For the text-containing cell, return its midpoint in [x, y] coordinate format. 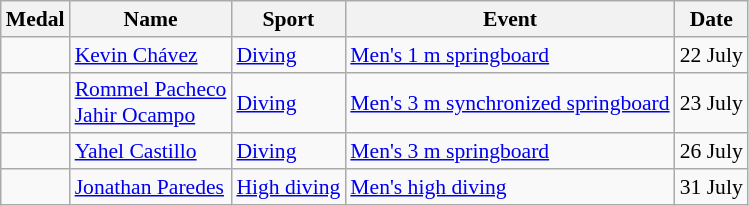
Kevin Chávez [151, 55]
31 July [712, 187]
Men's 3 m synchronized springboard [510, 102]
23 July [712, 102]
22 July [712, 55]
26 July [712, 152]
Men's high diving [510, 187]
High diving [288, 187]
Sport [288, 19]
Name [151, 19]
Event [510, 19]
Jonathan Paredes [151, 187]
Medal [36, 19]
Rommel PachecoJahir Ocampo [151, 102]
Yahel Castillo [151, 152]
Date [712, 19]
Men's 3 m springboard [510, 152]
Men's 1 m springboard [510, 55]
